Find where the given text appears and provide that cell's center as [x, y] coordinate. 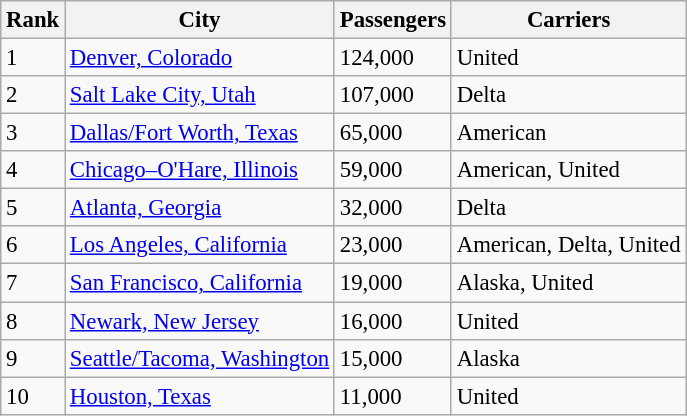
11,000 [392, 396]
6 [33, 245]
Carriers [568, 20]
8 [33, 321]
American, Delta, United [568, 245]
5 [33, 208]
23,000 [392, 245]
15,000 [392, 358]
2 [33, 95]
65,000 [392, 133]
Dallas/Fort Worth, Texas [200, 133]
San Francisco, California [200, 283]
Salt Lake City, Utah [200, 95]
City [200, 20]
Alaska [568, 358]
Los Angeles, California [200, 245]
3 [33, 133]
Newark, New Jersey [200, 321]
107,000 [392, 95]
9 [33, 358]
4 [33, 170]
American [568, 133]
32,000 [392, 208]
16,000 [392, 321]
59,000 [392, 170]
Passengers [392, 20]
7 [33, 283]
Denver, Colorado [200, 58]
Atlanta, Georgia [200, 208]
Houston, Texas [200, 396]
19,000 [392, 283]
Alaska, United [568, 283]
Seattle/Tacoma, Washington [200, 358]
1 [33, 58]
American, United [568, 170]
Chicago–O'Hare, Illinois [200, 170]
Rank [33, 20]
124,000 [392, 58]
10 [33, 396]
